Search for the cell housing the specified text and yield its (X, Y) center coordinate. 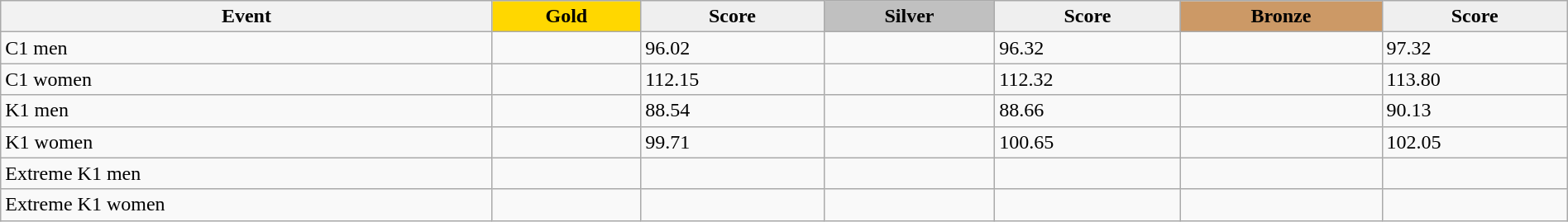
Extreme K1 women (246, 205)
112.15 (733, 79)
99.71 (733, 142)
88.66 (1088, 111)
100.65 (1088, 142)
Extreme K1 men (246, 173)
90.13 (1475, 111)
Event (246, 17)
C1 women (246, 79)
88.54 (733, 111)
97.32 (1475, 48)
Silver (910, 17)
K1 women (246, 142)
113.80 (1475, 79)
112.32 (1088, 79)
K1 men (246, 111)
C1 men (246, 48)
Gold (566, 17)
Bronze (1281, 17)
96.32 (1088, 48)
96.02 (733, 48)
102.05 (1475, 142)
